Search for the cell housing the specified text and yield its [x, y] center coordinate. 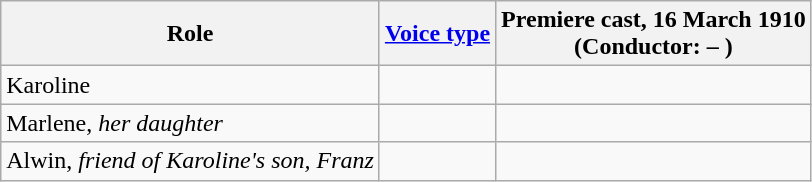
Premiere cast, 16 March 1910(Conductor: – ) [654, 34]
Role [190, 34]
Alwin, friend of Karoline's son, Franz [190, 161]
Marlene, her daughter [190, 123]
Voice type [437, 34]
Karoline [190, 85]
